Provide the [X, Y] coordinate of the cell's center where the given text is located.  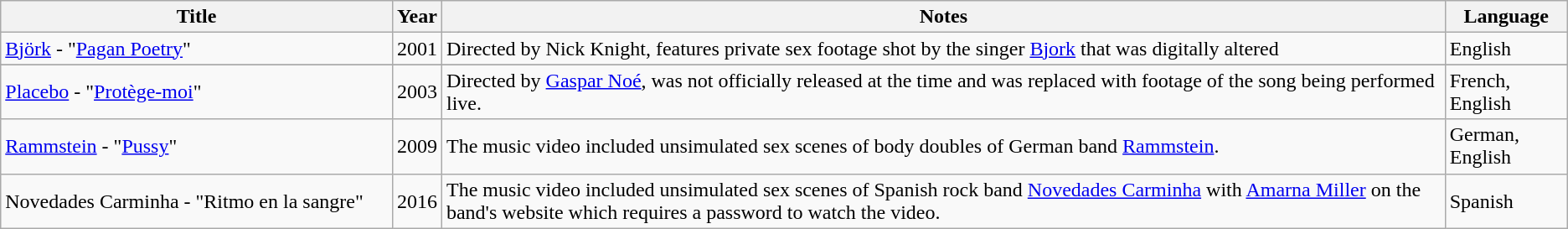
English [1506, 49]
2003 [417, 92]
Spanish [1506, 201]
The music video included unsimulated sex scenes of body doubles of German band Rammstein. [943, 146]
Year [417, 17]
French, English [1506, 92]
Language [1506, 17]
Directed by Nick Knight, features private sex footage shot by the singer Bjork that was digitally altered [943, 49]
Title [197, 17]
2016 [417, 201]
Rammstein - "Pussy" [197, 146]
Notes [943, 17]
2009 [417, 146]
Directed by Gaspar Noé, was not officially released at the time and was replaced with footage of the song being performed live. [943, 92]
Björk - "Pagan Poetry" [197, 49]
2001 [417, 49]
Placebo - "Protège-moi" [197, 92]
Novedades Carminha - "Ritmo en la sangre" [197, 201]
German, English [1506, 146]
